From the cell containing the given text, extract its center point as [X, Y] coordinate. 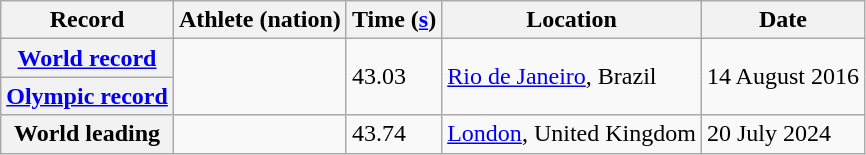
London, United Kingdom [572, 134]
Time (s) [394, 20]
Athlete (nation) [260, 20]
Location [572, 20]
World record [88, 58]
Record [88, 20]
Olympic record [88, 96]
43.03 [394, 77]
Rio de Janeiro, Brazil [572, 77]
Date [782, 20]
43.74 [394, 134]
World leading [88, 134]
20 July 2024 [782, 134]
14 August 2016 [782, 77]
